Search for the cell housing the specified text and yield its (X, Y) center coordinate. 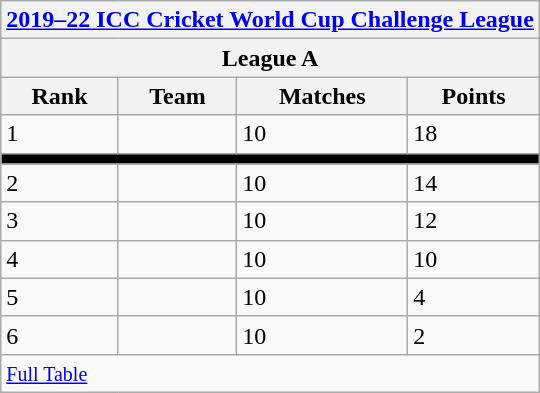
12 (474, 221)
3 (60, 221)
2019–22 ICC Cricket World Cup Challenge League (270, 20)
6 (60, 335)
5 (60, 297)
18 (474, 134)
Matches (322, 96)
League A (270, 58)
14 (474, 183)
1 (60, 134)
Points (474, 96)
Full Table (270, 373)
Team (177, 96)
Rank (60, 96)
